Extract the [x, y] coordinate from the center of the cell holding the provided text.  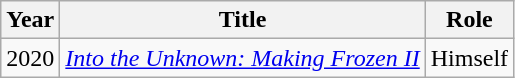
2020 [30, 58]
Title [242, 20]
Himself [469, 58]
Role [469, 20]
Into the Unknown: Making Frozen II [242, 58]
Year [30, 20]
